Pinpoint the cell where the given text exists, returning its [X, Y] midpoint coordinate. 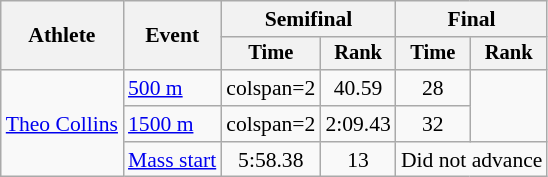
32 [433, 124]
40.59 [358, 88]
Semifinal [308, 19]
Event [172, 36]
1500 m [172, 124]
28 [433, 88]
Athlete [62, 36]
2:09.43 [358, 124]
Theo Collins [62, 124]
500 m [172, 88]
Final [472, 19]
